Return the [x, y] coordinate for the center point of the cell that contains the specified text.  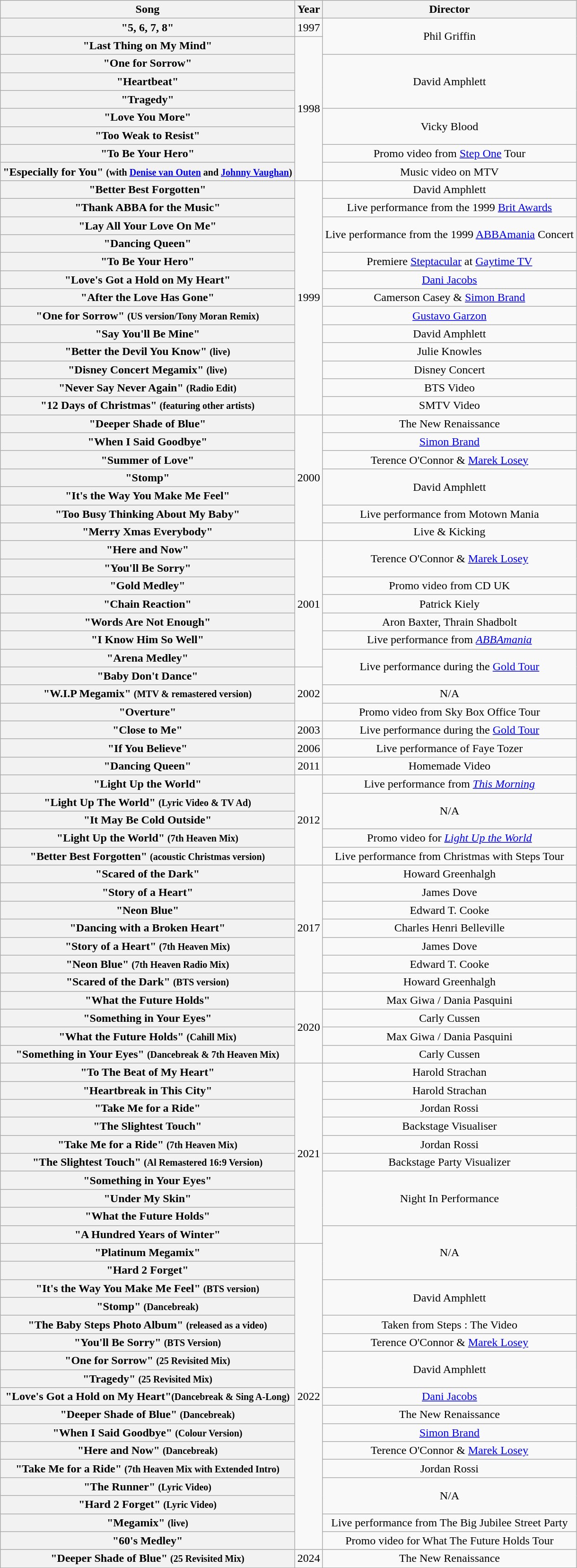
Aron Baxter, Thrain Shadbolt [449, 622]
"Heartbreak in This City" [148, 1090]
"It's the Way You Make Me Feel" [148, 496]
1999 [308, 297]
Premiere Steptacular at Gaytime TV [449, 262]
"Here and Now" [148, 550]
"Light Up the World" (7th Heaven Mix) [148, 838]
2000 [308, 478]
"Megamix" (live) [148, 1523]
Homemade Video [449, 766]
Vicky Blood [449, 126]
"You'll Be Sorry" (BTS Version) [148, 1342]
"Deeper Shade of Blue" (Dancebreak) [148, 1415]
"Light Up The World" (Lyric Video & TV Ad) [148, 802]
"One for Sorrow" (US version/Tony Moran Remix) [148, 316]
2006 [308, 748]
Phil Griffin [449, 36]
Taken from Steps : The Video [449, 1324]
SMTV Video [449, 406]
Patrick Kiely [449, 604]
"Tragedy" [148, 99]
"It May Be Cold Outside" [148, 820]
"Love's Got a Hold on My Heart"(Dancebreak & Sing A-Long) [148, 1397]
2001 [308, 604]
"Arena Medley" [148, 658]
"Take Me for a Ride" [148, 1108]
"To The Beat of My Heart" [148, 1072]
"When I Said Goodbye" (Colour Version) [148, 1433]
"W.I.P Megamix" (MTV & remastered version) [148, 694]
"Thank ABBA for the Music" [148, 207]
"It's the Way You Make Me Feel" (BTS version) [148, 1288]
Live performance from the 1999 Brit Awards [449, 207]
"One for Sorrow" (25 Revisited Mix) [148, 1360]
"Love You More" [148, 117]
Promo video for Light Up the World [449, 838]
Director [449, 9]
Charles Henri Belleville [449, 928]
Live performance from ABBAmania [449, 640]
2011 [308, 766]
"Neon Blue" [148, 910]
Backstage Party Visualizer [449, 1162]
"Overture" [148, 712]
2002 [308, 694]
Live performance from Motown Mania [449, 514]
"Better the Devil You Know" (live) [148, 352]
"Better Best Forgotten" [148, 189]
"Baby Don't Dance" [148, 676]
"You'll Be Sorry" [148, 568]
"Scared of the Dark" [148, 874]
"Neon Blue" (7th Heaven Radio Mix) [148, 964]
"Heartbeat" [148, 81]
"If You Believe" [148, 748]
"Words Are Not Enough" [148, 622]
2003 [308, 730]
"One for Sorrow" [148, 63]
Night In Performance [449, 1198]
"Disney Concert Megamix" (live) [148, 370]
"Dancing with a Broken Heart" [148, 928]
"Gold Medley" [148, 586]
"Summer of Love" [148, 460]
"Merry Xmas Everybody" [148, 532]
"Hard 2 Forget" (Lyric Video) [148, 1505]
"Light Up the World" [148, 784]
1998 [308, 108]
Camerson Casey & Simon Brand [449, 298]
2022 [308, 1396]
"Here and Now" (Dancebreak) [148, 1451]
Live performance from This Morning [449, 784]
"Chain Reaction" [148, 604]
Promo video from CD UK [449, 586]
"Scared of the Dark" (BTS version) [148, 982]
"The Slightest Touch" [148, 1126]
"Better Best Forgotten" (acoustic Christmas version) [148, 856]
Year [308, 9]
2020 [308, 1027]
Promo video for What The Future Holds Tour [449, 1541]
Music video on MTV [449, 171]
Live & Kicking [449, 532]
2012 [308, 820]
"Too Weak to Resist" [148, 135]
"The Slightest Touch" (Al Remastered 16:9 Version) [148, 1162]
"Love's Got a Hold on My Heart" [148, 280]
"After the Love Has Gone" [148, 298]
"Especially for You" (with Denise van Outen and Johnny Vaughan) [148, 171]
"Story of a Heart" (7th Heaven Mix) [148, 946]
"Tragedy" (25 Revisited Mix) [148, 1379]
"The Baby Steps Photo Album" (released as a video) [148, 1324]
"Deeper Shade of Blue" (25 Revisited Mix) [148, 1559]
Live performance from The Big Jubilee Street Party [449, 1523]
"Take Me for a Ride" (7th Heaven Mix) [148, 1144]
2017 [308, 928]
"I Know Him So Well" [148, 640]
"The Runner" (Lyric Video) [148, 1487]
Promo video from Step One Tour [449, 153]
Live performance of Faye Tozer [449, 748]
"Platinum Megamix" [148, 1252]
2021 [308, 1153]
"Say You'll Be Mine" [148, 334]
"12 Days of Christmas" (featuring other artists) [148, 406]
"Too Busy Thinking About My Baby" [148, 514]
"What the Future Holds" (Cahill Mix) [148, 1036]
Julie Knowles [449, 352]
Promo video from Sky Box Office Tour [449, 712]
"Hard 2 Forget" [148, 1270]
"Last Thing on My Mind" [148, 45]
Disney Concert [449, 370]
"60's Medley" [148, 1541]
"Lay All Your Love On Me" [148, 226]
"Deeper Shade of Blue" [148, 424]
"When I Said Goodbye" [148, 442]
Live performance from the 1999 ABBAmania Concert [449, 235]
Backstage Visualiser [449, 1126]
"Something in Your Eyes" (Dancebreak & 7th Heaven Mix) [148, 1054]
Live performance from Christmas with Steps Tour [449, 856]
"5, 6, 7, 8" [148, 27]
"Close to Me" [148, 730]
"Story of a Heart" [148, 892]
BTS Video [449, 388]
Gustavo Garzon [449, 316]
1997 [308, 27]
"Stomp" (Dancebreak) [148, 1306]
"Take Me for a Ride" (7th Heaven Mix with Extended Intro) [148, 1469]
"Never Say Never Again" (Radio Edit) [148, 388]
Song [148, 9]
"Under My Skin" [148, 1198]
"Stomp" [148, 478]
"A Hundred Years of Winter" [148, 1234]
2024 [308, 1559]
